From the cell containing the given text, extract its center point as [x, y] coordinate. 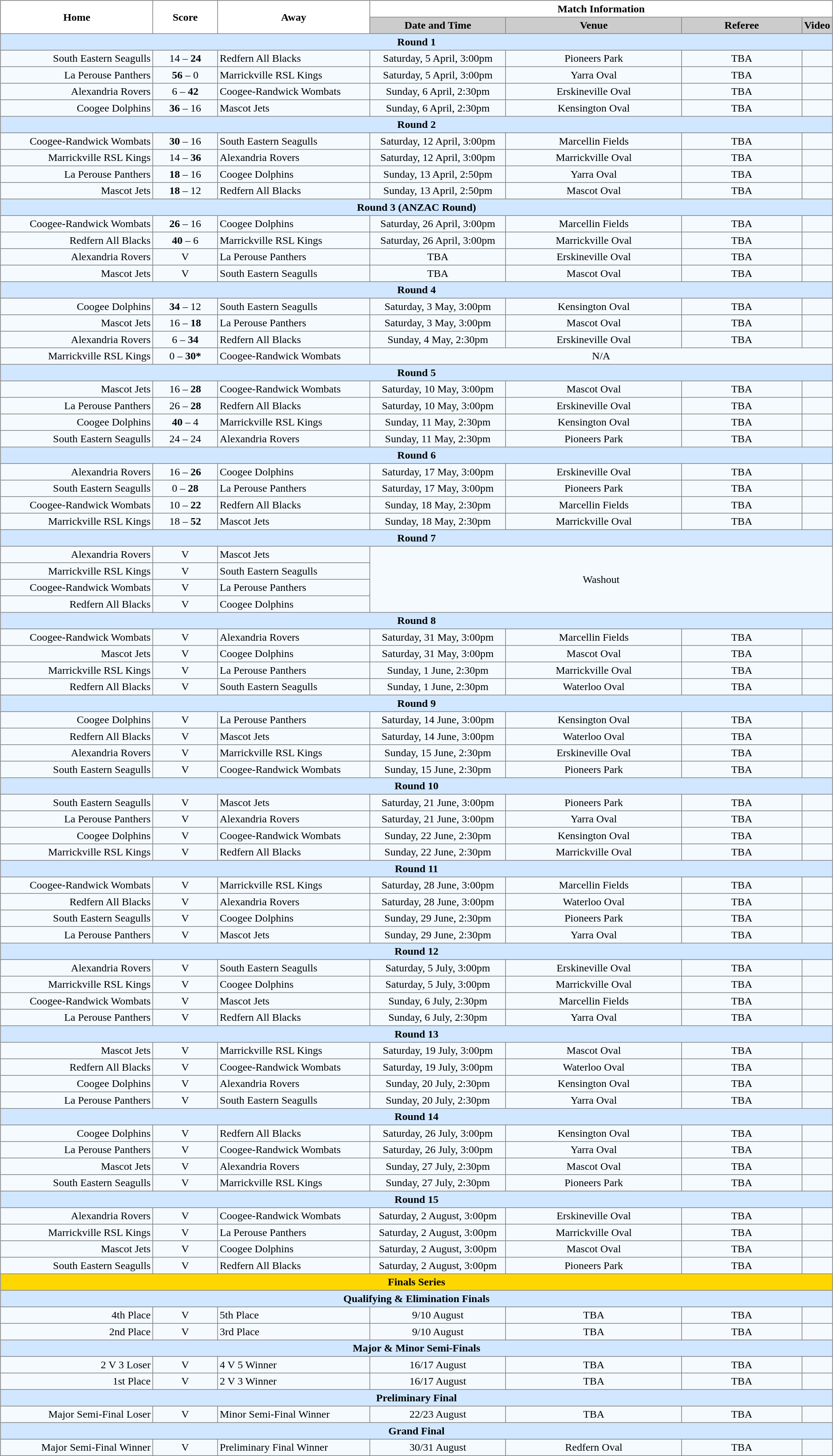
0 – 28 [185, 489]
0 – 30* [185, 356]
Round 1 [416, 42]
Sunday, 4 May, 2:30pm [438, 340]
5th Place [294, 1315]
Qualifying & Elimination Finals [416, 1299]
Round 8 [416, 621]
Washout [601, 579]
24 – 24 [185, 439]
Round 14 [416, 1117]
40 – 6 [185, 240]
Home [77, 17]
6 – 42 [185, 92]
Minor Semi-Final Winner [294, 1415]
Preliminary Final Winner [294, 1448]
30/31 August [438, 1448]
Away [294, 17]
3rd Place [294, 1332]
2 V 3 Winner [294, 1381]
Round 13 [416, 1034]
1st Place [77, 1381]
2 V 3 Loser [77, 1365]
34 – 12 [185, 306]
16 – 18 [185, 323]
10 – 22 [185, 505]
14 – 24 [185, 59]
Preliminary Final [416, 1398]
Redfern Oval [594, 1448]
Round 12 [416, 952]
16 – 28 [185, 389]
Round 15 [416, 1199]
18 – 16 [185, 174]
18 – 52 [185, 522]
N/A [601, 356]
Date and Time [438, 26]
36 – 16 [185, 108]
Round 6 [416, 455]
Major Semi-Final Winner [77, 1448]
18 – 12 [185, 191]
16 – 26 [185, 472]
22/23 August [438, 1415]
Round 7 [416, 538]
Major & Minor Semi-Finals [416, 1348]
4th Place [77, 1315]
Round 10 [416, 786]
Round 3 (ANZAC Round) [416, 207]
Venue [594, 26]
Round 5 [416, 373]
56 – 0 [185, 75]
Round 11 [416, 869]
Round 9 [416, 703]
Round 2 [416, 125]
26 – 16 [185, 224]
Major Semi-Final Loser [77, 1415]
Finals Series [416, 1282]
4 V 5 Winner [294, 1365]
Match Information [601, 9]
Referee [742, 26]
Round 4 [416, 290]
Video [817, 26]
Score [185, 17]
30 – 16 [185, 141]
Grand Final [416, 1431]
26 – 28 [185, 406]
14 – 36 [185, 158]
40 – 4 [185, 422]
2nd Place [77, 1332]
6 – 34 [185, 340]
